From the cell containing the given text, extract its center point as [X, Y] coordinate. 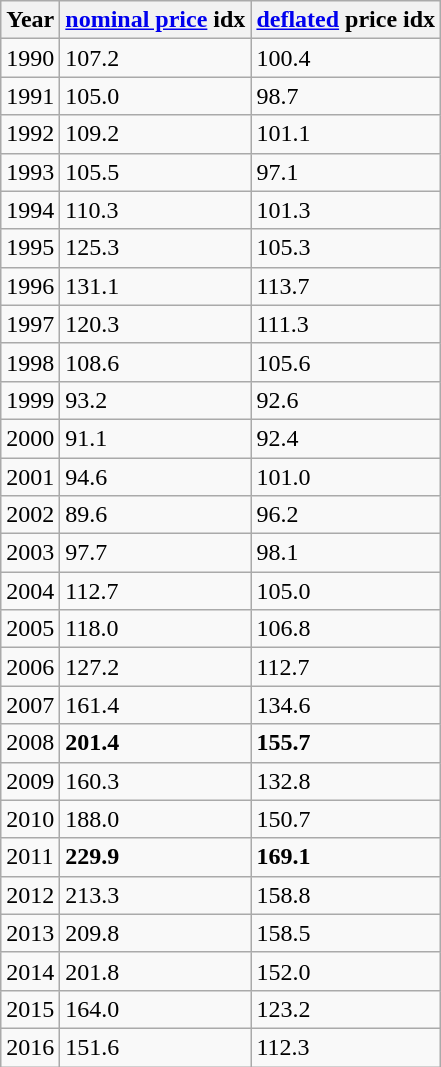
2012 [30, 895]
94.6 [156, 477]
97.7 [156, 553]
229.9 [156, 857]
105.6 [346, 362]
1995 [30, 248]
2010 [30, 819]
2008 [30, 743]
1993 [30, 172]
98.7 [346, 96]
2003 [30, 553]
201.4 [156, 743]
2011 [30, 857]
188.0 [156, 819]
150.7 [346, 819]
107.2 [156, 58]
105.5 [156, 172]
2002 [30, 515]
101.3 [346, 210]
158.5 [346, 933]
213.3 [156, 895]
2006 [30, 667]
2000 [30, 438]
112.3 [346, 1047]
100.4 [346, 58]
1992 [30, 134]
164.0 [156, 1009]
97.1 [346, 172]
deflated price idx [346, 20]
134.6 [346, 705]
2016 [30, 1047]
Year [30, 20]
111.3 [346, 324]
2005 [30, 629]
105.3 [346, 248]
92.6 [346, 400]
158.8 [346, 895]
1996 [30, 286]
2014 [30, 971]
2015 [30, 1009]
nominal price idx [156, 20]
98.1 [346, 553]
1997 [30, 324]
2001 [30, 477]
101.1 [346, 134]
1998 [30, 362]
160.3 [156, 781]
169.1 [346, 857]
106.8 [346, 629]
92.4 [346, 438]
2004 [30, 591]
123.2 [346, 1009]
125.3 [156, 248]
96.2 [346, 515]
1999 [30, 400]
155.7 [346, 743]
127.2 [156, 667]
152.0 [346, 971]
93.2 [156, 400]
201.8 [156, 971]
113.7 [346, 286]
118.0 [156, 629]
1991 [30, 96]
161.4 [156, 705]
151.6 [156, 1047]
89.6 [156, 515]
91.1 [156, 438]
110.3 [156, 210]
2013 [30, 933]
2009 [30, 781]
209.8 [156, 933]
131.1 [156, 286]
108.6 [156, 362]
1994 [30, 210]
2007 [30, 705]
132.8 [346, 781]
1990 [30, 58]
101.0 [346, 477]
109.2 [156, 134]
120.3 [156, 324]
